Detect which cell encompasses the target text, then output its (x, y) center coordinate. 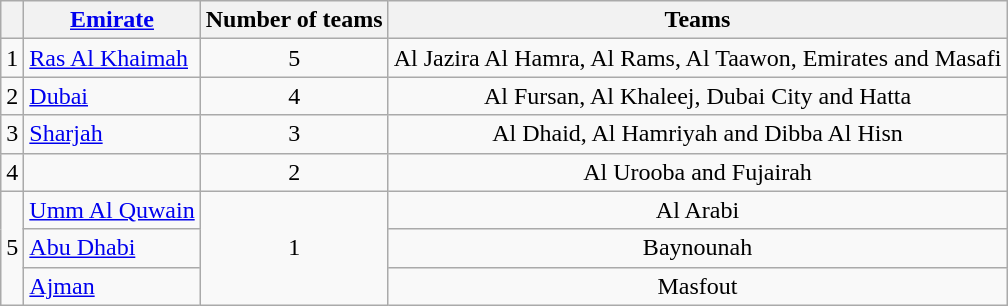
Ras Al Khaimah (112, 58)
Emirate (112, 20)
Al Fursan, Al Khaleej, Dubai City and Hatta (698, 96)
Umm Al Quwain (112, 210)
Dubai (112, 96)
Masfout (698, 286)
Sharjah (112, 134)
Baynounah (698, 248)
Al Arabi (698, 210)
Al Jazira Al Hamra, Al Rams, Al Taawon, Emirates and Masafi (698, 58)
Teams (698, 20)
Al Urooba and Fujairah (698, 172)
Al Dhaid, Al Hamriyah and Dibba Al Hisn (698, 134)
Number of teams (294, 20)
Abu Dhabi (112, 248)
Ajman (112, 286)
